Extract the (x, y) coordinate from the center of the cell holding the provided text.  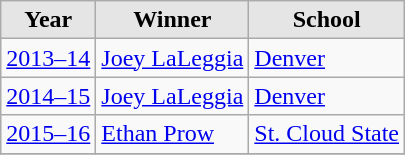
Year (48, 20)
2014–15 (48, 96)
Ethan Prow (172, 134)
St. Cloud State (327, 134)
2013–14 (48, 58)
Winner (172, 20)
2015–16 (48, 134)
School (327, 20)
